Find where the given text appears and provide that cell's center as [x, y] coordinate. 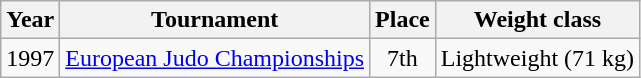
Year [30, 20]
European Judo Championships [215, 58]
Weight class [537, 20]
Place [403, 20]
7th [403, 58]
Lightweight (71 kg) [537, 58]
Tournament [215, 20]
1997 [30, 58]
